Determine the [x, y] coordinate at the center of the cell enclosing the given text.  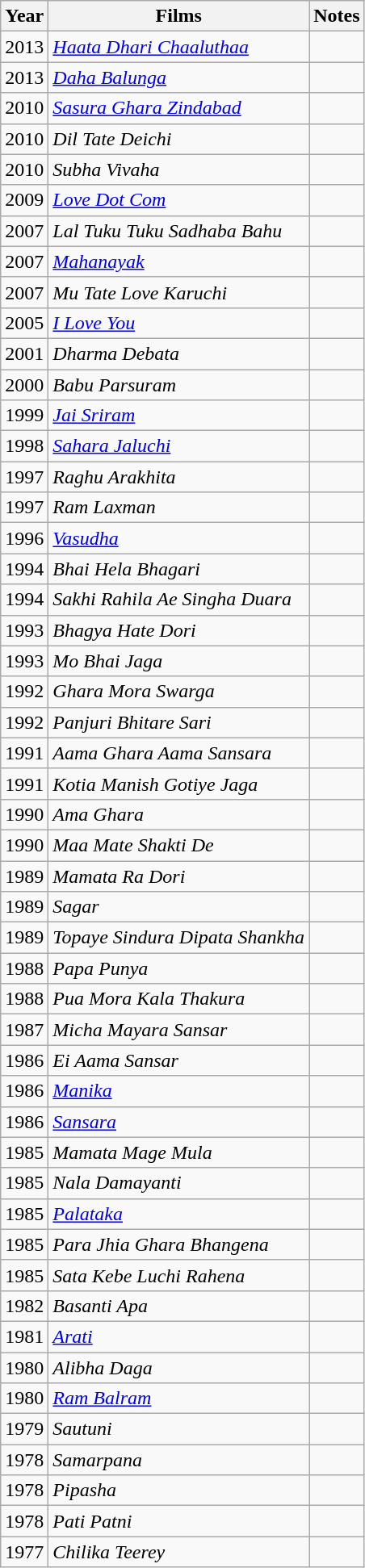
Year [24, 16]
Love Dot Com [179, 200]
2001 [24, 353]
Babu Parsuram [179, 385]
Nala Damayanti [179, 1183]
Topaye Sindura Dipata Shankha [179, 938]
Ei Aama Sansar [179, 1060]
Vasudha [179, 538]
Alibha Daga [179, 1368]
Pua Mora Kala Thakura [179, 999]
Ram Balram [179, 1399]
Sakhi Rahila Ae Singha Duara [179, 600]
2000 [24, 385]
Mu Tate Love Karuchi [179, 292]
Palataka [179, 1214]
Jai Sriram [179, 416]
1996 [24, 538]
1977 [24, 1552]
Sansara [179, 1122]
Micha Mayara Sansar [179, 1030]
Bhagya Hate Dori [179, 630]
Mamata Ra Dori [179, 876]
Bhai Hela Bhagari [179, 569]
Kotia Manish Gotiye Jaga [179, 784]
Mo Bhai Jaga [179, 661]
Sasura Ghara Zindabad [179, 108]
Ghara Mora Swarga [179, 692]
Raghu Arakhita [179, 477]
Pipasha [179, 1491]
2005 [24, 323]
Ram Laxman [179, 508]
Daha Balunga [179, 77]
Sata Kebe Luchi Rahena [179, 1275]
1979 [24, 1429]
Aama Ghara Aama Sansara [179, 753]
Dil Tate Deichi [179, 139]
Arati [179, 1336]
Lal Tuku Tuku Sadhaba Bahu [179, 231]
Pati Patni [179, 1521]
Films [179, 16]
Maa Mate Shakti De [179, 845]
Sautuni [179, 1429]
1998 [24, 446]
Subha Vivaha [179, 169]
Notes [337, 16]
Haata Dhari Chaaluthaa [179, 47]
Ama Ghara [179, 814]
Mamata Mage Mula [179, 1152]
2009 [24, 200]
1981 [24, 1336]
Mahanayak [179, 261]
Para Jhia Ghara Bhangena [179, 1244]
Sahara Jaluchi [179, 446]
Dharma Debata [179, 353]
Manika [179, 1091]
Panjuri Bhitare Sari [179, 722]
1999 [24, 416]
1987 [24, 1030]
I Love You [179, 323]
Papa Punya [179, 968]
Chilika Teerey [179, 1552]
Basanti Apa [179, 1306]
1982 [24, 1306]
Sagar [179, 907]
Samarpana [179, 1460]
